Extract the (X, Y) coordinate from the center of the cell holding the provided text.  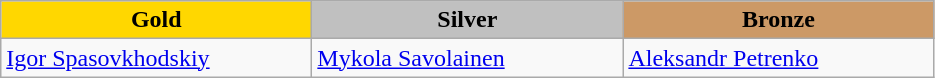
Gold (156, 20)
Bronze (778, 20)
Mykola Savolainen (468, 58)
Aleksandr Petrenko (778, 58)
Igor Spasovkhodskiy (156, 58)
Silver (468, 20)
